For the text-containing cell, return its midpoint in [x, y] coordinate format. 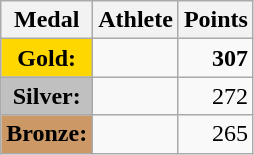
Points [216, 20]
Athlete [136, 20]
Bronze: [47, 134]
265 [216, 134]
Gold: [47, 58]
272 [216, 96]
Medal [47, 20]
307 [216, 58]
Silver: [47, 96]
